Extract the (X, Y) coordinate from the center of the cell holding the provided text.  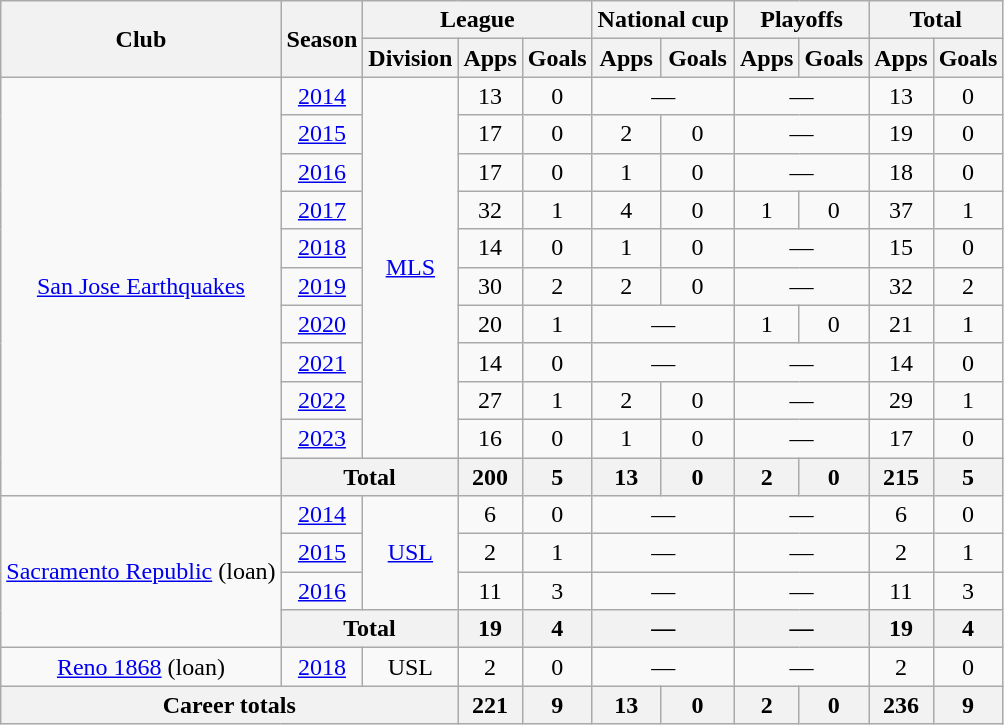
Sacramento Republic (loan) (141, 572)
15 (901, 248)
2019 (322, 286)
San Jose Earthquakes (141, 286)
Division (410, 58)
221 (490, 705)
Season (322, 39)
200 (490, 477)
2017 (322, 210)
Playoffs (802, 20)
2020 (322, 324)
2023 (322, 438)
30 (490, 286)
215 (901, 477)
18 (901, 172)
20 (490, 324)
League (478, 20)
Reno 1868 (loan) (141, 667)
27 (490, 400)
37 (901, 210)
29 (901, 400)
236 (901, 705)
2021 (322, 362)
MLS (410, 268)
Club (141, 39)
Career totals (230, 705)
2022 (322, 400)
21 (901, 324)
16 (490, 438)
National cup (663, 20)
